Capture the cell that displays the provided text and extract its (x, y) central coordinate. 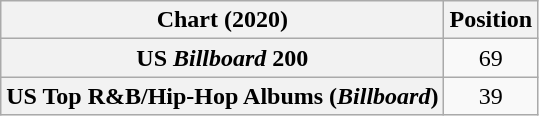
US Top R&B/Hip-Hop Albums (Billboard) (222, 96)
US Billboard 200 (222, 58)
39 (491, 96)
Position (491, 20)
Chart (2020) (222, 20)
69 (491, 58)
